Capture the cell that displays the provided text and extract its [x, y] central coordinate. 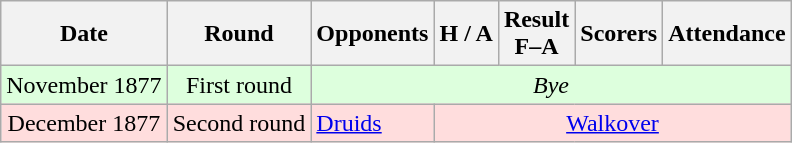
Round [239, 34]
First round [239, 85]
November 1877 [84, 85]
Attendance [727, 34]
Druids [372, 123]
Bye [551, 85]
Scorers [619, 34]
Walkover [612, 123]
ResultF–A [536, 34]
Second round [239, 123]
H / A [466, 34]
Opponents [372, 34]
Date [84, 34]
December 1877 [84, 123]
